Pinpoint the cell where the given text exists, returning its (x, y) midpoint coordinate. 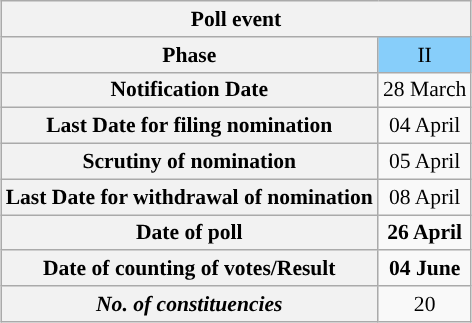
Phase (190, 54)
Last Date for withdrawal of nomination (190, 197)
28 March (424, 90)
08 April (424, 197)
Last Date for filing nomination (190, 126)
05 April (424, 161)
04 June (424, 268)
II (424, 54)
26 April (424, 232)
04 April (424, 126)
Date of counting of votes/Result (190, 268)
Notification Date (190, 90)
Date of poll (190, 232)
Scrutiny of nomination (190, 161)
Poll event (236, 19)
20 (424, 304)
No. of constituencies (190, 304)
